Identify which cell holds the provided text, then report its (x, y) central coordinate. 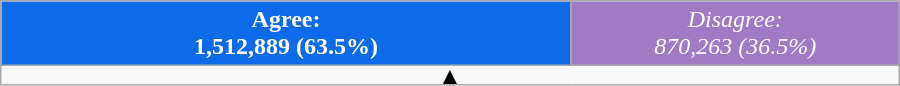
Agree:1,512,889 (63.5%) (286, 34)
Disagree:870,263 (36.5%) (735, 34)
